Output the [x, y] coordinate of the center of the cell containing the given text.  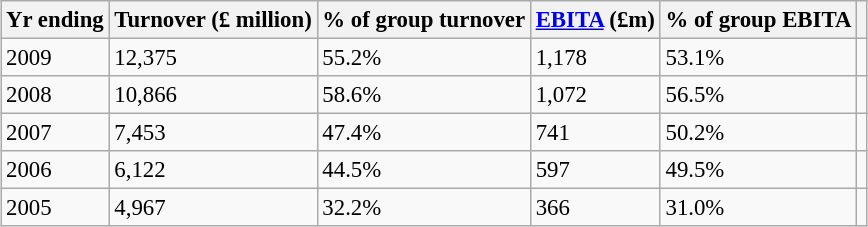
Turnover (£ million) [213, 20]
56.5% [758, 95]
53.1% [758, 57]
7,453 [213, 133]
47.4% [424, 133]
44.5% [424, 170]
12,375 [213, 57]
10,866 [213, 95]
2005 [55, 208]
597 [595, 170]
55.2% [424, 57]
32.2% [424, 208]
741 [595, 133]
2008 [55, 95]
2007 [55, 133]
2009 [55, 57]
58.6% [424, 95]
366 [595, 208]
50.2% [758, 133]
EBITA (£m) [595, 20]
1,178 [595, 57]
% of group EBITA [758, 20]
6,122 [213, 170]
49.5% [758, 170]
4,967 [213, 208]
31.0% [758, 208]
2006 [55, 170]
Yr ending [55, 20]
% of group turnover [424, 20]
1,072 [595, 95]
